Return (X, Y) of the center of cell containing provided text 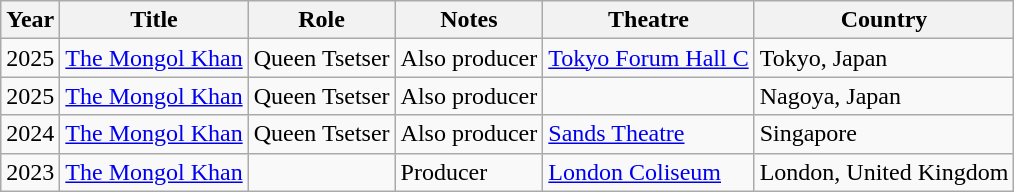
Tokyo Forum Hall C (648, 58)
Title (154, 20)
London, United Kingdom (884, 172)
Theatre (648, 20)
Year (30, 20)
Nagoya, Japan (884, 96)
Tokyo, Japan (884, 58)
2024 (30, 134)
Singapore (884, 134)
Sands Theatre (648, 134)
London Coliseum (648, 172)
Producer (469, 172)
Notes (469, 20)
2023 (30, 172)
Country (884, 20)
Role (322, 20)
